Output the (x, y) coordinate of the center of the cell containing the given text.  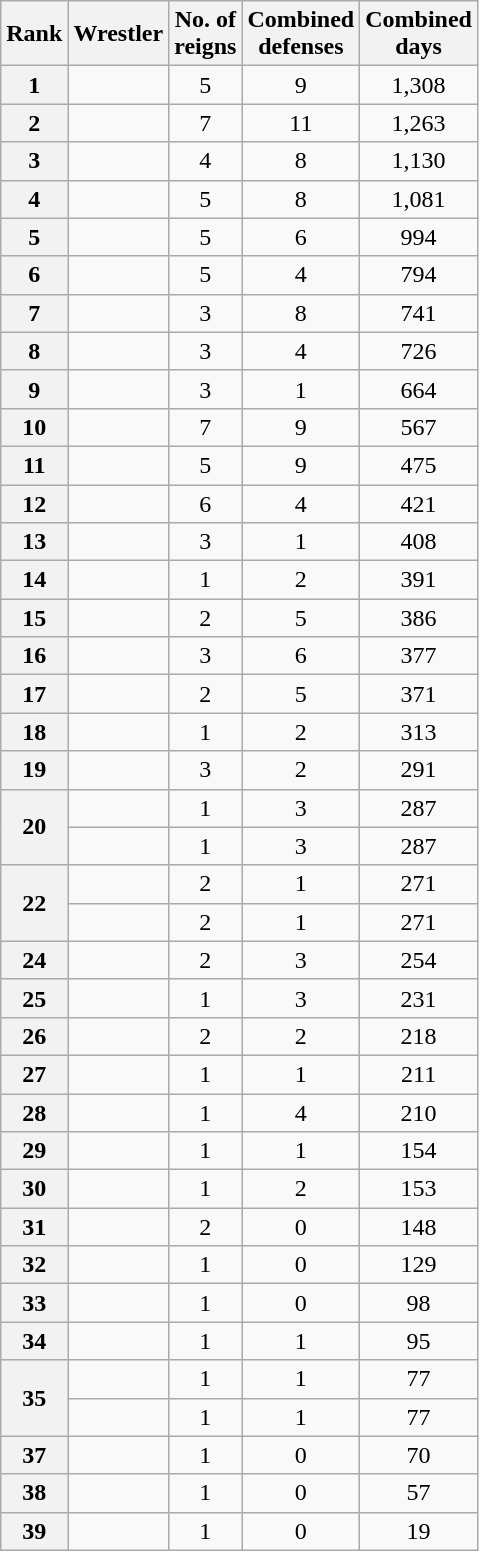
57 (419, 1493)
567 (419, 427)
17 (34, 694)
16 (34, 656)
664 (419, 389)
12 (34, 503)
20 (34, 827)
386 (419, 618)
726 (419, 351)
Combineddays (419, 34)
741 (419, 313)
794 (419, 275)
33 (34, 1303)
22 (34, 903)
129 (419, 1265)
70 (419, 1455)
37 (34, 1455)
Combineddefenses (301, 34)
34 (34, 1341)
15 (34, 618)
No. ofreigns (206, 34)
14 (34, 580)
210 (419, 1113)
421 (419, 503)
148 (419, 1227)
38 (34, 1493)
1,130 (419, 161)
211 (419, 1074)
10 (34, 427)
26 (34, 1036)
371 (419, 694)
153 (419, 1189)
25 (34, 998)
377 (419, 656)
27 (34, 1074)
994 (419, 237)
154 (419, 1151)
95 (419, 1341)
28 (34, 1113)
31 (34, 1227)
30 (34, 1189)
29 (34, 1151)
35 (34, 1398)
13 (34, 542)
1,308 (419, 85)
32 (34, 1265)
391 (419, 580)
39 (34, 1531)
291 (419, 770)
18 (34, 732)
Wrestler (118, 34)
Rank (34, 34)
98 (419, 1303)
313 (419, 732)
231 (419, 998)
254 (419, 960)
408 (419, 542)
218 (419, 1036)
1,263 (419, 123)
24 (34, 960)
1,081 (419, 199)
475 (419, 465)
